Output the [X, Y] coordinate of the center of the cell containing the given text.  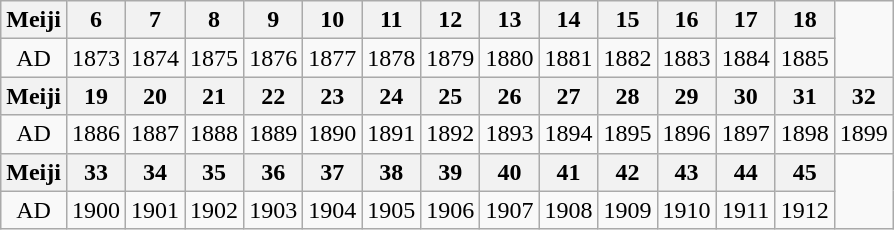
45 [804, 172]
42 [628, 172]
14 [568, 20]
23 [332, 96]
10 [332, 20]
27 [568, 96]
1887 [156, 134]
28 [628, 96]
1891 [392, 134]
16 [686, 20]
11 [392, 20]
1905 [392, 210]
13 [510, 20]
30 [746, 96]
1897 [746, 134]
1912 [804, 210]
1888 [214, 134]
37 [332, 172]
1877 [332, 58]
35 [214, 172]
1900 [96, 210]
44 [746, 172]
24 [392, 96]
1890 [332, 134]
1893 [510, 134]
1902 [214, 210]
1875 [214, 58]
1880 [510, 58]
1885 [804, 58]
1876 [274, 58]
36 [274, 172]
43 [686, 172]
1908 [568, 210]
9 [274, 20]
1873 [96, 58]
1892 [450, 134]
26 [510, 96]
40 [510, 172]
12 [450, 20]
1903 [274, 210]
1886 [96, 134]
1901 [156, 210]
1889 [274, 134]
22 [274, 96]
1907 [510, 210]
1910 [686, 210]
41 [568, 172]
21 [214, 96]
1882 [628, 58]
19 [96, 96]
1895 [628, 134]
32 [864, 96]
7 [156, 20]
1874 [156, 58]
1878 [392, 58]
1883 [686, 58]
1899 [864, 134]
1906 [450, 210]
1911 [746, 210]
38 [392, 172]
1894 [568, 134]
34 [156, 172]
17 [746, 20]
25 [450, 96]
1884 [746, 58]
6 [96, 20]
1896 [686, 134]
39 [450, 172]
1879 [450, 58]
31 [804, 96]
1909 [628, 210]
29 [686, 96]
18 [804, 20]
33 [96, 172]
15 [628, 20]
1904 [332, 210]
1881 [568, 58]
20 [156, 96]
8 [214, 20]
1898 [804, 134]
